From the cell containing the given text, extract its center point as (X, Y) coordinate. 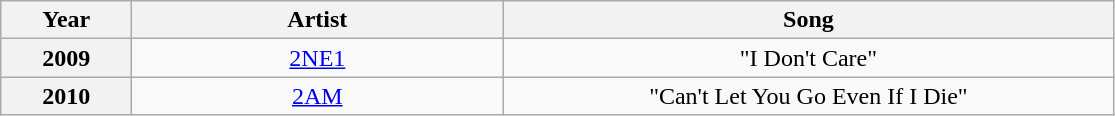
Artist (318, 20)
Song (808, 20)
2010 (66, 96)
2AM (318, 96)
"Can't Let You Go Even If I Die" (808, 96)
2009 (66, 58)
Year (66, 20)
"I Don't Care" (808, 58)
2NE1 (318, 58)
